From the cell containing the given text, extract its center point as [X, Y] coordinate. 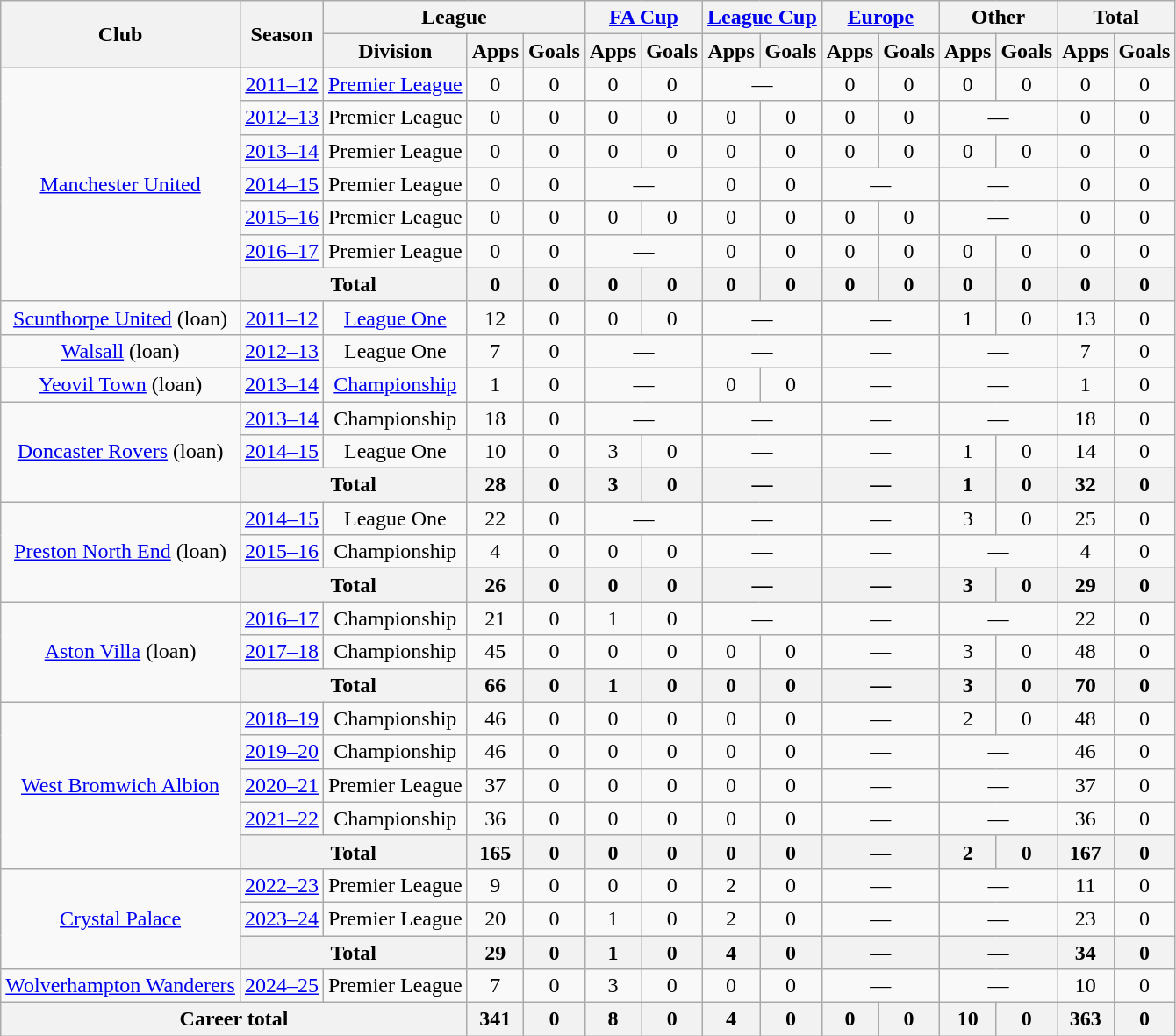
11 [1086, 885]
66 [495, 685]
FA Cup [643, 18]
Preston North End (loan) [121, 552]
165 [495, 852]
Division [395, 51]
45 [495, 652]
League [454, 18]
2017–18 [281, 652]
28 [495, 485]
2024–25 [281, 986]
Yeovil Town (loan) [121, 384]
23 [1086, 918]
Manchester United [121, 184]
34 [1086, 952]
70 [1086, 685]
13 [1086, 318]
Crystal Palace [121, 918]
12 [495, 318]
2021–22 [281, 818]
14 [1086, 452]
26 [495, 585]
9 [495, 885]
8 [613, 1019]
Scunthorpe United (loan) [121, 318]
2022–23 [281, 885]
20 [495, 918]
Wolverhampton Wanderers [121, 986]
Doncaster Rovers (loan) [121, 452]
363 [1086, 1019]
25 [1086, 518]
167 [1086, 852]
Other [998, 18]
32 [1086, 485]
Season [281, 34]
2020–21 [281, 785]
341 [495, 1019]
Europe [880, 18]
Aston Villa (loan) [121, 652]
2023–24 [281, 918]
21 [495, 618]
2019–20 [281, 752]
Club [121, 34]
2018–19 [281, 718]
Walsall (loan) [121, 351]
League Cup [763, 18]
West Bromwich Albion [121, 785]
Career total [233, 1019]
